Find where the given text appears and provide that cell's center as [X, Y] coordinate. 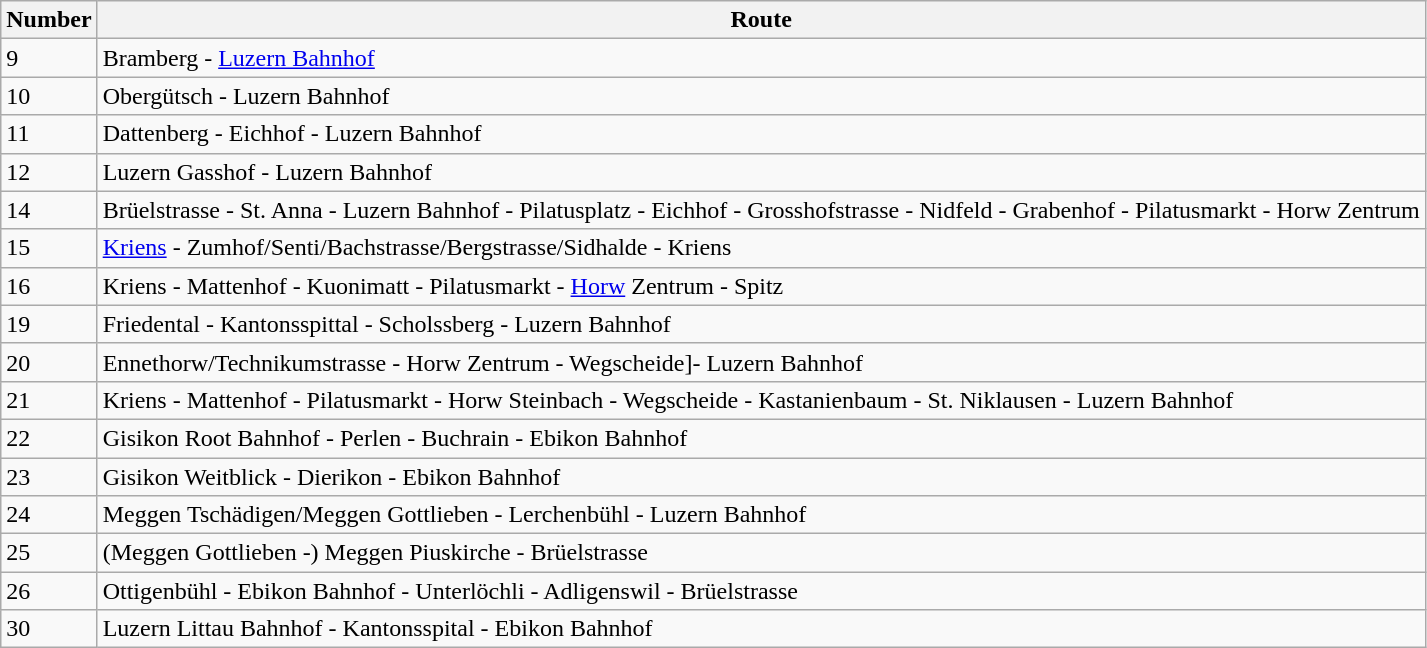
10 [49, 96]
19 [49, 324]
Kriens - Zumhof/Senti/Bachstrasse/Bergstrasse/Sidhalde - Kriens [761, 248]
Gisikon Weitblick - Dierikon - Ebikon Bahnhof [761, 477]
Luzern Littau Bahnhof - Kantonsspital - Ebikon Bahnhof [761, 629]
26 [49, 591]
Dattenberg - Eichhof - Luzern Bahnhof [761, 134]
Obergütsch - Luzern Bahnhof [761, 96]
Brüelstrasse - St. Anna - Luzern Bahnhof - Pilatusplatz - Eichhof - Grosshofstrasse - Nidfeld - Grabenhof - Pilatusmarkt - Horw Zentrum [761, 210]
12 [49, 172]
15 [49, 248]
Meggen Tschädigen/Meggen Gottlieben - Lerchenbühl - Luzern Bahnhof [761, 515]
(Meggen Gottlieben -) Meggen Piuskirche - Brüelstrasse [761, 553]
Kriens - Mattenhof - Kuonimatt - Pilatusmarkt - Horw Zentrum - Spitz [761, 286]
11 [49, 134]
20 [49, 362]
Kriens - Mattenhof - Pilatusmarkt - Horw Steinbach - Wegscheide - Kastanienbaum - St. Niklausen - Luzern Bahnhof [761, 400]
Friedental - Kantonsspittal - Scholssberg - Luzern Bahnhof [761, 324]
Route [761, 20]
24 [49, 515]
23 [49, 477]
Luzern Gasshof - Luzern Bahnhof [761, 172]
30 [49, 629]
25 [49, 553]
Gisikon Root Bahnhof - Perlen - Buchrain - Ebikon Bahnhof [761, 438]
Ottigenbühl - Ebikon Bahnhof - Unterlöchli - Adligenswil - Brüelstrasse [761, 591]
Bramberg - Luzern Bahnhof [761, 58]
Number [49, 20]
14 [49, 210]
Ennethorw/Technikumstrasse - Horw Zentrum - Wegscheide]- Luzern Bahnhof [761, 362]
21 [49, 400]
22 [49, 438]
16 [49, 286]
9 [49, 58]
